Scan for the cell matching the given text and deliver its [X, Y] coordinate at center. 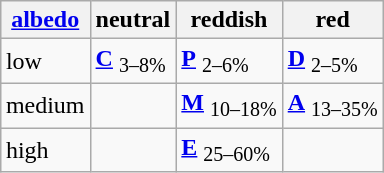
high [45, 150]
neutral [133, 20]
low [45, 61]
E 25–60% [229, 150]
C 3–8% [133, 61]
reddish [229, 20]
D 2–5% [332, 61]
albedo [45, 20]
A 13–35% [332, 105]
red [332, 20]
medium [45, 105]
M 10–18% [229, 105]
P 2–6% [229, 61]
